Scan for the cell matching the given text and deliver its (x, y) coordinate at center. 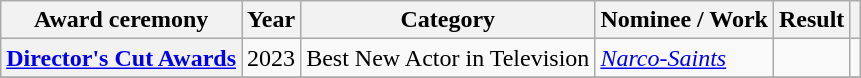
Award ceremony (122, 20)
Category (448, 20)
Nominee / Work (684, 20)
2023 (272, 58)
Director's Cut Awards (122, 58)
Year (272, 20)
Result (811, 20)
Best New Actor in Television (448, 58)
Narco-Saints (684, 58)
